Output the [X, Y] coordinate of the center of the cell containing the given text.  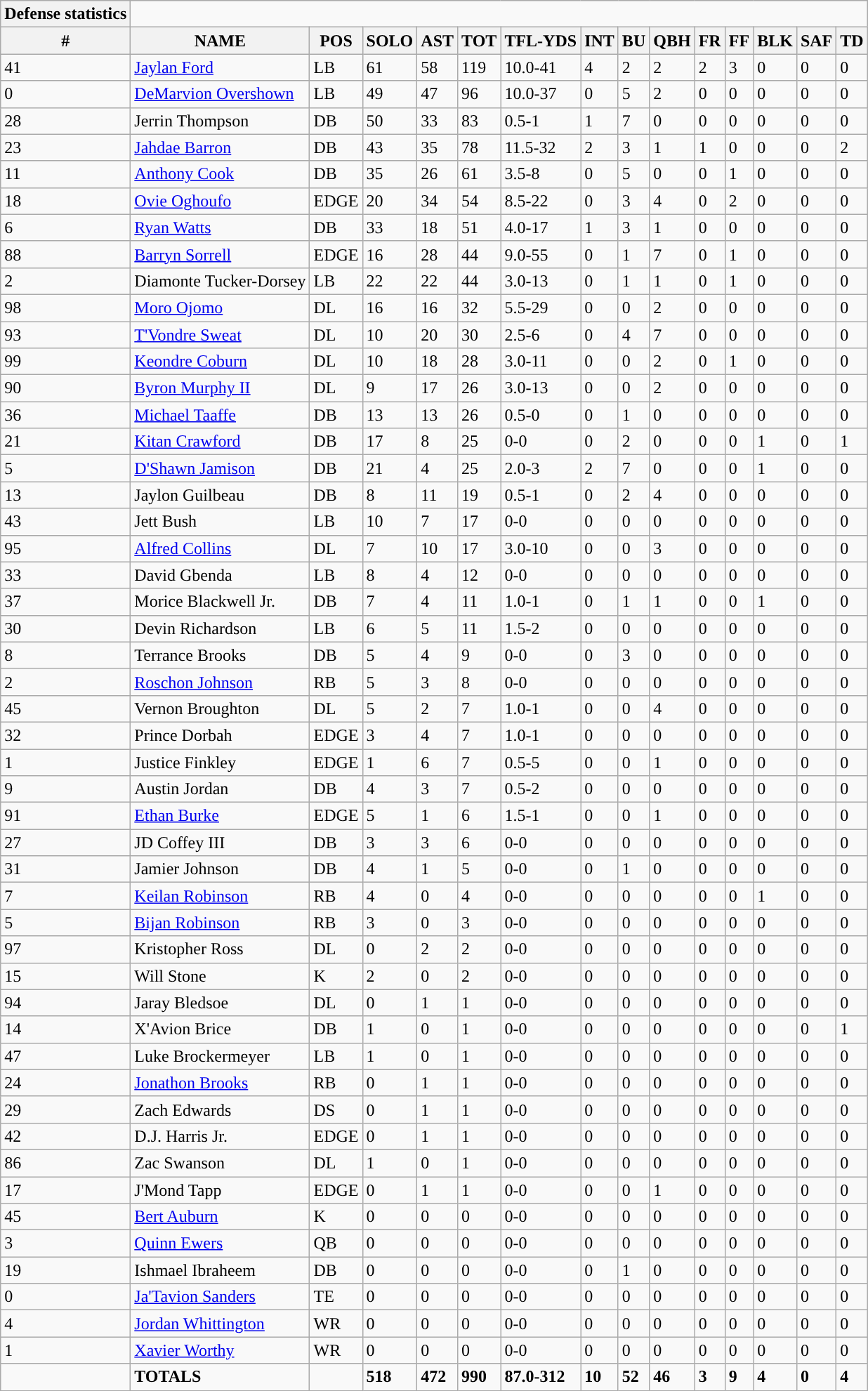
10.0-41 [541, 67]
Luke Brockermeyer [221, 1056]
11.5-32 [541, 147]
TOT [479, 41]
Jaylon Guilbeau [221, 495]
29 [66, 1109]
Jerrin Thompson [221, 121]
# [66, 41]
Byron Murphy II [221, 388]
BU [633, 41]
51 [479, 228]
DS [336, 1109]
Jahdae Barron [221, 147]
Zach Edwards [221, 1109]
472 [438, 1377]
41 [66, 67]
0.5-2 [541, 789]
37 [66, 602]
JD Coffey III [221, 843]
Will Stone [221, 976]
Morice Blackwell Jr. [221, 602]
Ovie Oghoufo [221, 201]
FR [709, 41]
97 [66, 949]
QB [336, 1244]
J'Mond Tapp [221, 1190]
8.5-22 [541, 201]
Xavier Worthy [221, 1350]
Alfred Collins [221, 548]
Jonathon Brooks [221, 1083]
Jaylan Ford [221, 67]
94 [66, 1003]
34 [438, 201]
90 [66, 388]
49 [390, 94]
42 [66, 1136]
93 [66, 335]
Zac Swanson [221, 1163]
Anthony Cook [221, 174]
Bijan Robinson [221, 923]
BLK [775, 41]
FF [739, 41]
Barryn Sorrell [221, 254]
83 [479, 121]
Kristopher Ross [221, 949]
58 [438, 67]
1.5-2 [541, 628]
QBH [672, 41]
4.0-17 [541, 228]
Keilan Robinson [221, 896]
Jett Bush [221, 522]
T'Vondre Sweat [221, 335]
Prince Dorbah [221, 735]
86 [66, 1163]
Defense statistics [66, 14]
10.0-37 [541, 94]
TFL-YDS [541, 41]
Quinn Ewers [221, 1244]
0.5-5 [541, 762]
Austin Jordan [221, 789]
Moro Ojomo [221, 308]
3.0-10 [541, 548]
50 [390, 121]
Jordan Whittington [221, 1324]
X'Avion Brice [221, 1029]
NAME [221, 41]
15 [66, 976]
5.5-29 [541, 308]
AST [438, 41]
TD [852, 41]
Terrance Brooks [221, 655]
23 [66, 147]
96 [479, 94]
Roschon Johnson [221, 682]
99 [66, 362]
3.5-8 [541, 174]
Ishmael Ibraheem [221, 1270]
Kitan Crawford [221, 442]
119 [479, 67]
36 [66, 415]
INT [600, 41]
990 [479, 1377]
88 [66, 254]
Bert Auburn [221, 1217]
Justice Finkley [221, 762]
95 [66, 548]
Diamonte Tucker-Dorsey [221, 281]
24 [66, 1083]
D'Shawn Jamison [221, 468]
Vernon Broughton [221, 708]
98 [66, 308]
1.5-1 [541, 816]
52 [633, 1377]
D.J. Harris Jr. [221, 1136]
Michael Taaffe [221, 415]
78 [479, 147]
3.0-11 [541, 362]
Ethan Burke [221, 816]
31 [66, 869]
12 [479, 575]
518 [390, 1377]
0.5-0 [541, 415]
2.5-6 [541, 335]
TOTALS [221, 1377]
91 [66, 816]
27 [66, 843]
46 [672, 1377]
DeMarvion Overshown [221, 94]
TE [336, 1297]
Keondre Coburn [221, 362]
9.0-55 [541, 254]
14 [66, 1029]
POS [336, 41]
87.0-312 [541, 1377]
2.0-3 [541, 468]
54 [479, 201]
SAF [816, 41]
Jaray Bledsoe [221, 1003]
SOLO [390, 41]
Ryan Watts [221, 228]
Jamier Johnson [221, 869]
David Gbenda [221, 575]
Devin Richardson [221, 628]
Ja'Tavion Sanders [221, 1297]
